Find where the given text appears and provide that cell's center as (X, Y) coordinate. 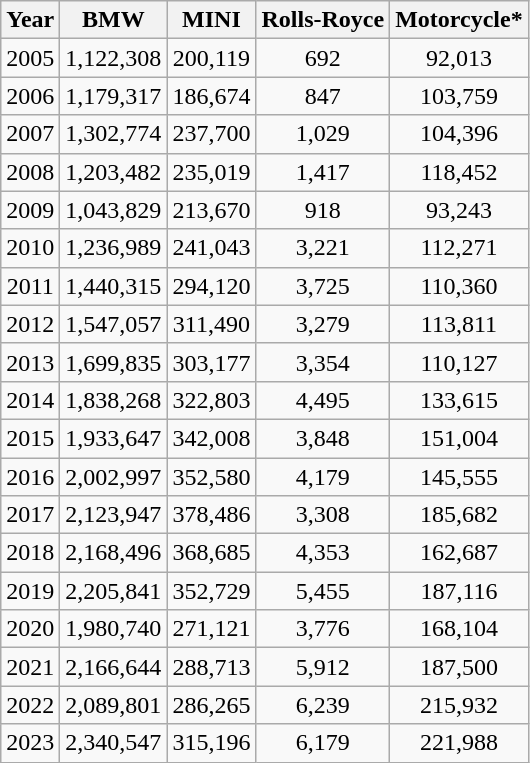
2022 (30, 705)
235,019 (212, 172)
145,555 (460, 477)
2021 (30, 667)
2007 (30, 134)
2006 (30, 96)
2,340,547 (114, 743)
3,848 (323, 438)
1,122,308 (114, 58)
104,396 (460, 134)
271,121 (212, 629)
2008 (30, 172)
2017 (30, 515)
2013 (30, 362)
2010 (30, 248)
918 (323, 210)
213,670 (212, 210)
342,008 (212, 438)
Year (30, 20)
2016 (30, 477)
187,500 (460, 667)
1,838,268 (114, 400)
3,308 (323, 515)
1,029 (323, 134)
185,682 (460, 515)
Rolls-Royce (323, 20)
2,002,997 (114, 477)
352,729 (212, 591)
237,700 (212, 134)
2,205,841 (114, 591)
2018 (30, 553)
1,302,774 (114, 134)
92,013 (460, 58)
2,166,644 (114, 667)
4,179 (323, 477)
3,776 (323, 629)
93,243 (460, 210)
162,687 (460, 553)
5,455 (323, 591)
112,271 (460, 248)
1,933,647 (114, 438)
110,360 (460, 286)
1,547,057 (114, 324)
Motorcycle* (460, 20)
368,685 (212, 553)
5,912 (323, 667)
151,004 (460, 438)
288,713 (212, 667)
322,803 (212, 400)
BMW (114, 20)
378,486 (212, 515)
2,123,947 (114, 515)
311,490 (212, 324)
6,239 (323, 705)
187,116 (460, 591)
1,043,829 (114, 210)
168,104 (460, 629)
2009 (30, 210)
215,932 (460, 705)
1,440,315 (114, 286)
2015 (30, 438)
2011 (30, 286)
315,196 (212, 743)
110,127 (460, 362)
2005 (30, 58)
692 (323, 58)
2020 (30, 629)
2019 (30, 591)
1,203,482 (114, 172)
3,354 (323, 362)
294,120 (212, 286)
186,674 (212, 96)
286,265 (212, 705)
221,988 (460, 743)
113,811 (460, 324)
3,221 (323, 248)
241,043 (212, 248)
4,495 (323, 400)
1,179,317 (114, 96)
2,168,496 (114, 553)
2023 (30, 743)
847 (323, 96)
4,353 (323, 553)
1,236,989 (114, 248)
303,177 (212, 362)
133,615 (460, 400)
1,417 (323, 172)
2,089,801 (114, 705)
6,179 (323, 743)
3,279 (323, 324)
2012 (30, 324)
3,725 (323, 286)
1,980,740 (114, 629)
200,119 (212, 58)
1,699,835 (114, 362)
118,452 (460, 172)
352,580 (212, 477)
2014 (30, 400)
103,759 (460, 96)
MINI (212, 20)
